Search for the cell housing the specified text and yield its (x, y) center coordinate. 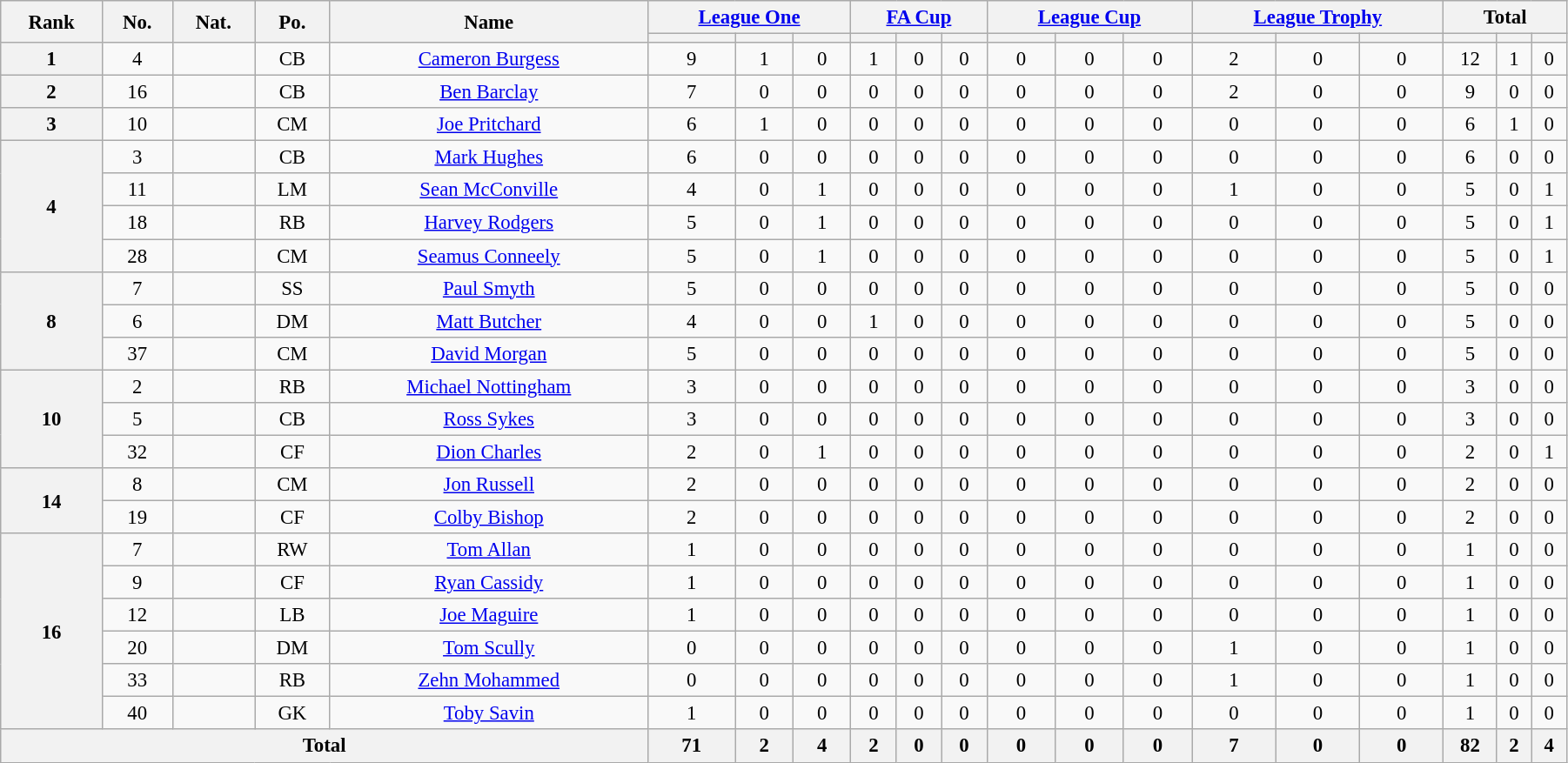
SS (292, 288)
David Morgan (489, 353)
Mark Hughes (489, 157)
37 (137, 353)
Nat. (214, 22)
Matt Butcher (489, 321)
20 (137, 648)
Dion Charles (489, 452)
Michael Nottingham (489, 386)
28 (137, 256)
No. (137, 22)
Seamus Conneely (489, 256)
Ryan Cassidy (489, 583)
Ben Barclay (489, 92)
Cameron Burgess (489, 59)
Sean McConville (489, 191)
Joe Pritchard (489, 124)
League One (748, 17)
Name (489, 22)
Tom Allan (489, 550)
Colby Bishop (489, 517)
Joe Maguire (489, 615)
Jon Russell (489, 485)
RW (292, 550)
82 (1471, 746)
Ross Sykes (489, 419)
33 (137, 680)
Po. (292, 22)
Rank (52, 22)
71 (691, 746)
19 (137, 517)
18 (137, 223)
League Cup (1089, 17)
Toby Savin (489, 713)
40 (137, 713)
LB (292, 615)
LM (292, 191)
Paul Smyth (489, 288)
Tom Scully (489, 648)
14 (52, 501)
11 (137, 191)
League Trophy (1317, 17)
Zehn Mohammed (489, 680)
32 (137, 452)
Harvey Rodgers (489, 223)
FA Cup (919, 17)
GK (292, 713)
